Detect which cell encompasses the target text, then output its [X, Y] center coordinate. 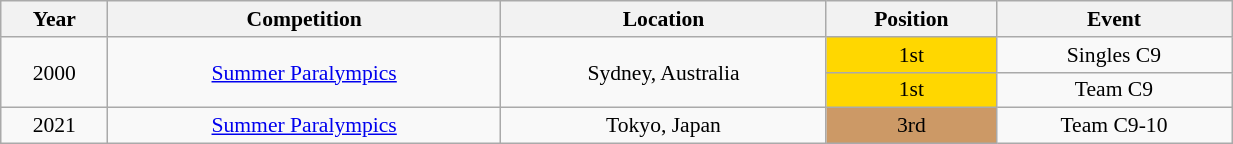
Location [663, 19]
Team C9-10 [1114, 126]
2021 [54, 126]
2000 [54, 72]
Tokyo, Japan [663, 126]
Singles C9 [1114, 55]
3rd [911, 126]
Competition [304, 19]
Event [1114, 19]
Sydney, Australia [663, 72]
Position [911, 19]
Team C9 [1114, 90]
Year [54, 19]
